Scan for the cell matching the given text and deliver its (X, Y) coordinate at center. 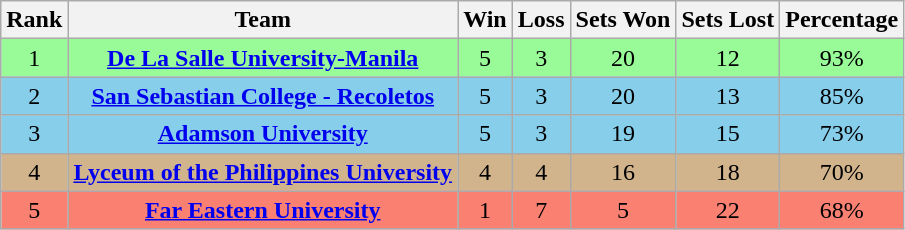
7 (541, 210)
Team (263, 20)
70% (842, 172)
Adamson University (263, 134)
73% (842, 134)
22 (728, 210)
De La Salle University-Manila (263, 58)
19 (623, 134)
Sets Won (623, 20)
Percentage (842, 20)
68% (842, 210)
93% (842, 58)
16 (623, 172)
Sets Lost (728, 20)
Win (486, 20)
15 (728, 134)
18 (728, 172)
12 (728, 58)
Lyceum of the Philippines University (263, 172)
Rank (34, 20)
San Sebastian College - Recoletos (263, 96)
Loss (541, 20)
85% (842, 96)
2 (34, 96)
Far Eastern University (263, 210)
13 (728, 96)
